Scan for the cell matching the given text and deliver its (x, y) coordinate at center. 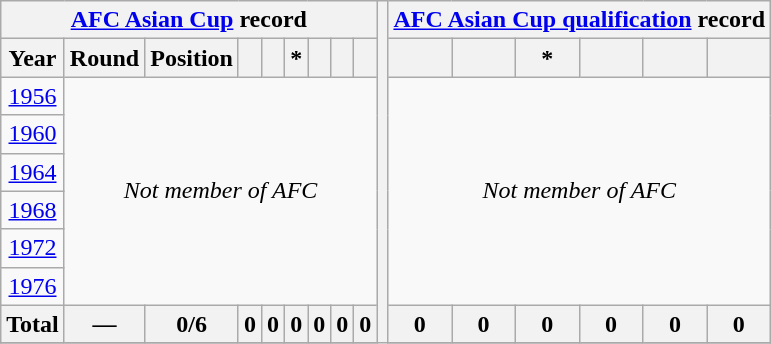
Total (33, 324)
1964 (33, 172)
1976 (33, 286)
1972 (33, 248)
Year (33, 58)
1968 (33, 210)
AFC Asian Cup qualification record (580, 20)
Position (192, 58)
— (104, 324)
1960 (33, 134)
Round (104, 58)
1956 (33, 96)
AFC Asian Cup record (189, 20)
0/6 (192, 324)
